Return [x, y] of the center of cell containing provided text 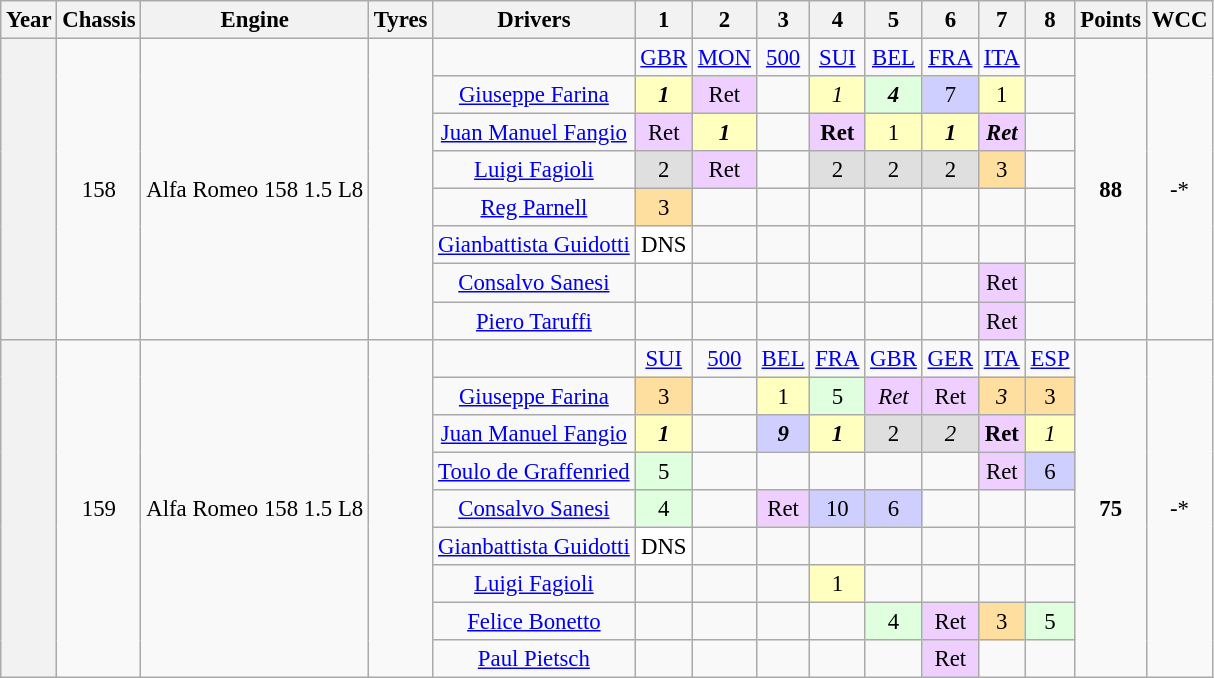
WCC [1179, 20]
75 [1110, 508]
Paul Pietsch [534, 659]
Year [29, 20]
Piero Taruffi [534, 321]
Tyres [401, 20]
Drivers [534, 20]
158 [99, 190]
Points [1110, 20]
10 [838, 509]
MON [724, 58]
Toulo de Graffenried [534, 471]
159 [99, 508]
9 [783, 433]
GER [950, 358]
Felice Bonetto [534, 621]
8 [1050, 20]
ESP [1050, 358]
88 [1110, 190]
Chassis [99, 20]
Reg Parnell [534, 208]
Engine [255, 20]
